Extract the [x, y] coordinate from the center of the cell holding the provided text.  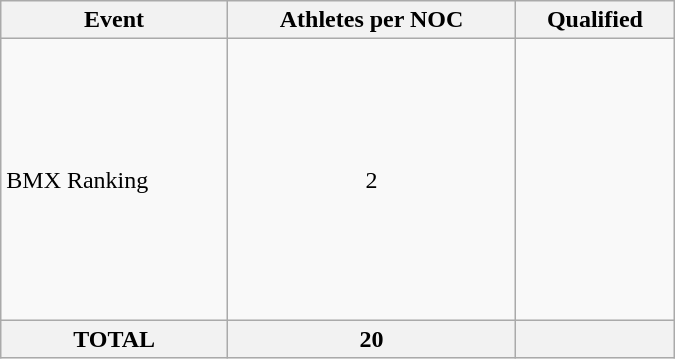
Event [114, 20]
TOTAL [114, 339]
2 [371, 180]
Qualified [596, 20]
Athletes per NOC [371, 20]
20 [371, 339]
BMX Ranking [114, 180]
